Return (x, y) of the center of cell containing provided text 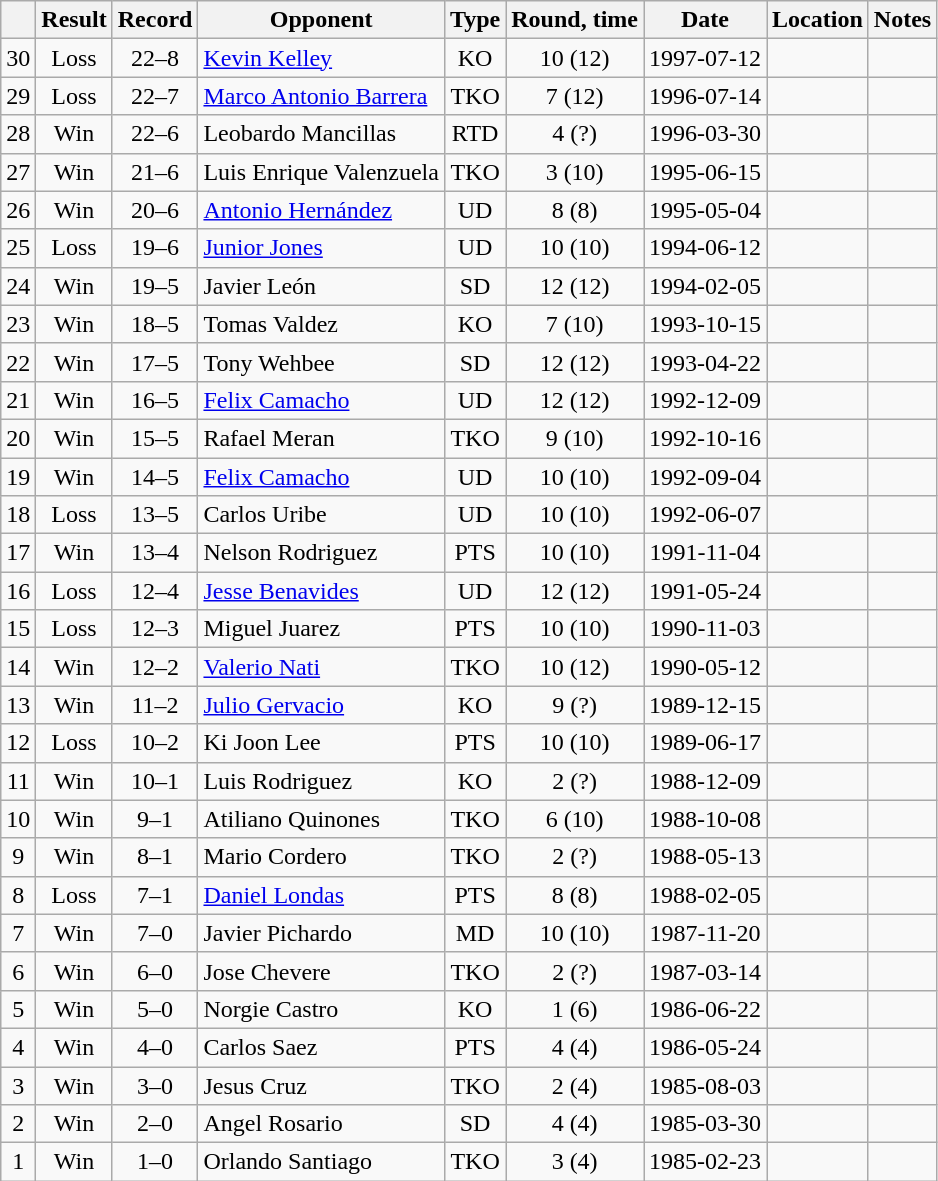
8–1 (155, 857)
1988-10-08 (706, 819)
3–0 (155, 1085)
1985-08-03 (706, 1085)
20 (18, 438)
1990-05-12 (706, 667)
Javier León (322, 286)
18–5 (155, 324)
1993-04-22 (706, 362)
8 (18, 895)
Result (74, 20)
9 (?) (575, 705)
20–6 (155, 210)
Tony Wehbee (322, 362)
RTD (474, 134)
1996-07-14 (706, 96)
19–5 (155, 286)
Notes (902, 20)
29 (18, 96)
Jesse Benavides (322, 591)
30 (18, 58)
13 (18, 705)
Mario Cordero (322, 857)
6–0 (155, 971)
7 (12) (575, 96)
1991-11-04 (706, 553)
16–5 (155, 400)
MD (474, 933)
2 (4) (575, 1085)
1990-11-03 (706, 629)
3 (18, 1085)
1994-02-05 (706, 286)
7 (18, 933)
1988-02-05 (706, 895)
Carlos Saez (322, 1047)
Nelson Rodriguez (322, 553)
Ki Joon Lee (322, 743)
17–5 (155, 362)
6 (10) (575, 819)
1992-09-04 (706, 477)
1995-06-15 (706, 172)
13–4 (155, 553)
1986-06-22 (706, 1009)
Carlos Uribe (322, 515)
1 (6) (575, 1009)
Rafael Meran (322, 438)
Tomas Valdez (322, 324)
Orlando Santiago (322, 1162)
1989-12-15 (706, 705)
Kevin Kelley (322, 58)
22 (18, 362)
Angel Rosario (322, 1124)
1991-05-24 (706, 591)
18 (18, 515)
1985-03-30 (706, 1124)
10 (18, 819)
15 (18, 629)
Atiliano Quinones (322, 819)
12–2 (155, 667)
4–0 (155, 1047)
11 (18, 781)
19–6 (155, 248)
11–2 (155, 705)
Javier Pichardo (322, 933)
1988-05-13 (706, 857)
12 (18, 743)
Jesus Cruz (322, 1085)
22–7 (155, 96)
14 (18, 667)
21–6 (155, 172)
27 (18, 172)
22–6 (155, 134)
1987-11-20 (706, 933)
19 (18, 477)
28 (18, 134)
Round, time (575, 20)
1986-05-24 (706, 1047)
4 (?) (575, 134)
1–0 (155, 1162)
Location (818, 20)
7–1 (155, 895)
16 (18, 591)
10–1 (155, 781)
6 (18, 971)
23 (18, 324)
Valerio Nati (322, 667)
1992-10-16 (706, 438)
4 (18, 1047)
7–0 (155, 933)
10–2 (155, 743)
9 (18, 857)
Leobardo Mancillas (322, 134)
1 (18, 1162)
5–0 (155, 1009)
Julio Gervacio (322, 705)
Antonio Hernández (322, 210)
14–5 (155, 477)
22–8 (155, 58)
1989-06-17 (706, 743)
26 (18, 210)
7 (10) (575, 324)
Junior Jones (322, 248)
1988-12-09 (706, 781)
Record (155, 20)
3 (4) (575, 1162)
1997-07-12 (706, 58)
1995-05-04 (706, 210)
Date (706, 20)
Luis Rodriguez (322, 781)
9 (10) (575, 438)
1996-03-30 (706, 134)
25 (18, 248)
5 (18, 1009)
1992-06-07 (706, 515)
3 (10) (575, 172)
Marco Antonio Barrera (322, 96)
Jose Chevere (322, 971)
Miguel Juarez (322, 629)
12–3 (155, 629)
9–1 (155, 819)
Norgie Castro (322, 1009)
13–5 (155, 515)
1987-03-14 (706, 971)
24 (18, 286)
15–5 (155, 438)
1992-12-09 (706, 400)
1985-02-23 (706, 1162)
2–0 (155, 1124)
Opponent (322, 20)
1993-10-15 (706, 324)
Daniel Londas (322, 895)
17 (18, 553)
21 (18, 400)
Type (474, 20)
12–4 (155, 591)
Luis Enrique Valenzuela (322, 172)
1994-06-12 (706, 248)
2 (18, 1124)
